From the cell containing the given text, extract its center point as (x, y) coordinate. 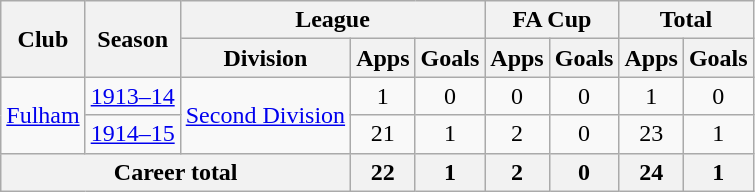
Second Division (265, 115)
21 (383, 134)
1913–14 (132, 96)
Fulham (43, 115)
League (332, 20)
24 (651, 172)
Division (265, 58)
22 (383, 172)
Career total (176, 172)
1914–15 (132, 134)
FA Cup (552, 20)
23 (651, 134)
Season (132, 39)
Club (43, 39)
Total (686, 20)
